Pinpoint the cell where the given text exists, returning its (x, y) midpoint coordinate. 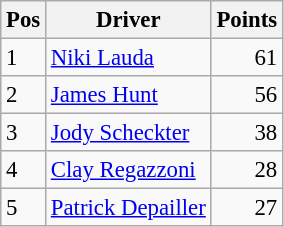
Pos (24, 20)
4 (24, 170)
56 (246, 95)
27 (246, 208)
38 (246, 133)
61 (246, 58)
Driver (129, 20)
3 (24, 133)
2 (24, 95)
Clay Regazzoni (129, 170)
1 (24, 58)
Patrick Depailler (129, 208)
Points (246, 20)
Niki Lauda (129, 58)
28 (246, 170)
James Hunt (129, 95)
5 (24, 208)
Jody Scheckter (129, 133)
